Determine the (x, y) coordinate at the center of the cell enclosing the given text.  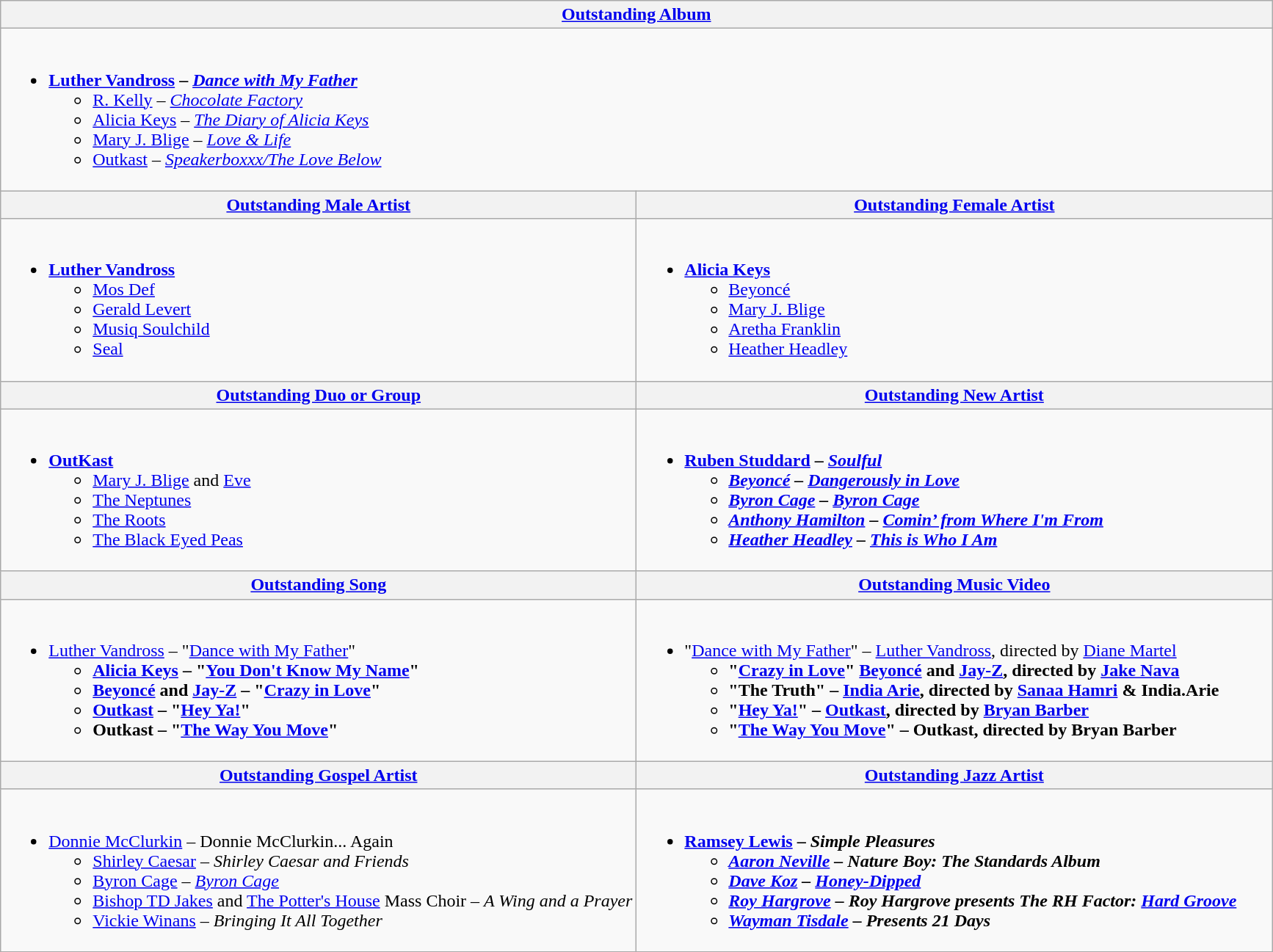
Outstanding Duo or Group (319, 395)
Outstanding Jazz Artist (954, 775)
Outstanding Album (636, 15)
Outstanding New Artist (954, 395)
Outstanding Song (319, 585)
Outstanding Music Video (954, 585)
OutKastMary J. Blige and EveThe NeptunesThe RootsThe Black Eyed Peas (319, 490)
Outstanding Female Artist (954, 205)
Luther VandrossMos DefGerald LevertMusiq SoulchildSeal (319, 299)
Outstanding Male Artist (319, 205)
Outstanding Gospel Artist (319, 775)
Alicia KeysBeyoncéMary J. BligeAretha FranklinHeather Headley (954, 299)
